Output the [X, Y] coordinate of the center of the cell containing the given text.  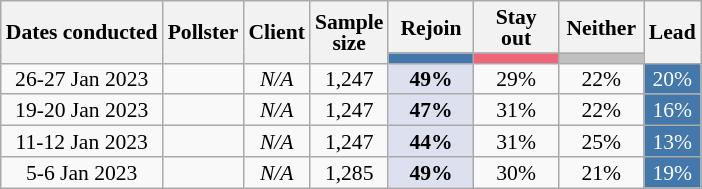
25% [602, 142]
47% [430, 110]
Rejoin [430, 27]
29% [516, 78]
Client [276, 32]
20% [672, 78]
21% [602, 172]
Neither [602, 27]
Pollster [204, 32]
5-6 Jan 2023 [82, 172]
13% [672, 142]
16% [672, 110]
44% [430, 142]
19% [672, 172]
19-20 Jan 2023 [82, 110]
11-12 Jan 2023 [82, 142]
26-27 Jan 2023 [82, 78]
30% [516, 172]
Stay out [516, 27]
1,285 [349, 172]
Lead [672, 32]
Samplesize [349, 32]
Dates conducted [82, 32]
